Find where the given text appears and provide that cell's center as [X, Y] coordinate. 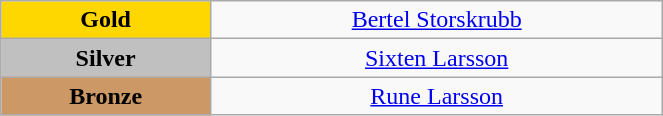
Silver [106, 58]
Sixten Larsson [436, 58]
Rune Larsson [436, 96]
Bertel Storskrubb [436, 20]
Gold [106, 20]
Bronze [106, 96]
